Capture the cell that displays the provided text and extract its (x, y) central coordinate. 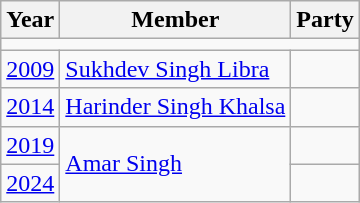
Harinder Singh Khalsa (176, 107)
Party (325, 20)
2014 (30, 107)
Member (176, 20)
2009 (30, 69)
Sukhdev Singh Libra (176, 69)
2019 (30, 145)
Year (30, 20)
2024 (30, 183)
Amar Singh (176, 164)
